Locate the cell with the specified text and output its [x, y] center coordinate. 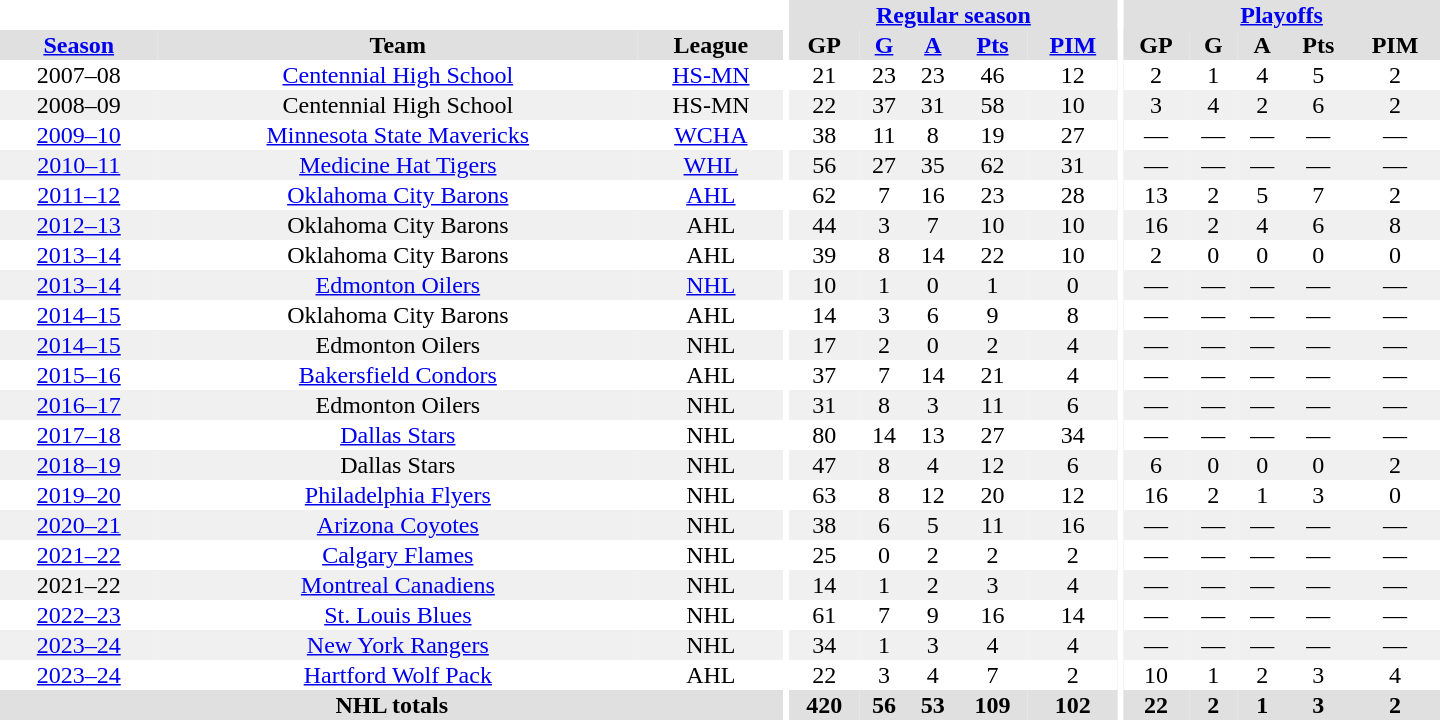
63 [824, 495]
2009–10 [78, 135]
2018–19 [78, 465]
102 [1073, 705]
44 [824, 225]
Arizona Coyotes [398, 525]
58 [992, 105]
Season [78, 45]
2020–21 [78, 525]
17 [824, 345]
109 [992, 705]
Bakersfield Condors [398, 375]
2017–18 [78, 435]
Montreal Canadiens [398, 585]
Minnesota State Mavericks [398, 135]
80 [824, 435]
Philadelphia Flyers [398, 495]
NHL totals [392, 705]
53 [932, 705]
28 [1073, 195]
2016–17 [78, 405]
Team [398, 45]
Regular season [954, 15]
League [710, 45]
2010–11 [78, 165]
46 [992, 75]
Calgary Flames [398, 555]
47 [824, 465]
St. Louis Blues [398, 615]
WHL [710, 165]
Medicine Hat Tigers [398, 165]
Playoffs [1282, 15]
39 [824, 255]
61 [824, 615]
WCHA [710, 135]
2015–16 [78, 375]
20 [992, 495]
2007–08 [78, 75]
35 [932, 165]
2022–23 [78, 615]
2012–13 [78, 225]
2008–09 [78, 105]
19 [992, 135]
2011–12 [78, 195]
2019–20 [78, 495]
420 [824, 705]
25 [824, 555]
Hartford Wolf Pack [398, 675]
New York Rangers [398, 645]
